Pinpoint the cell where the given text exists, returning its (X, Y) midpoint coordinate. 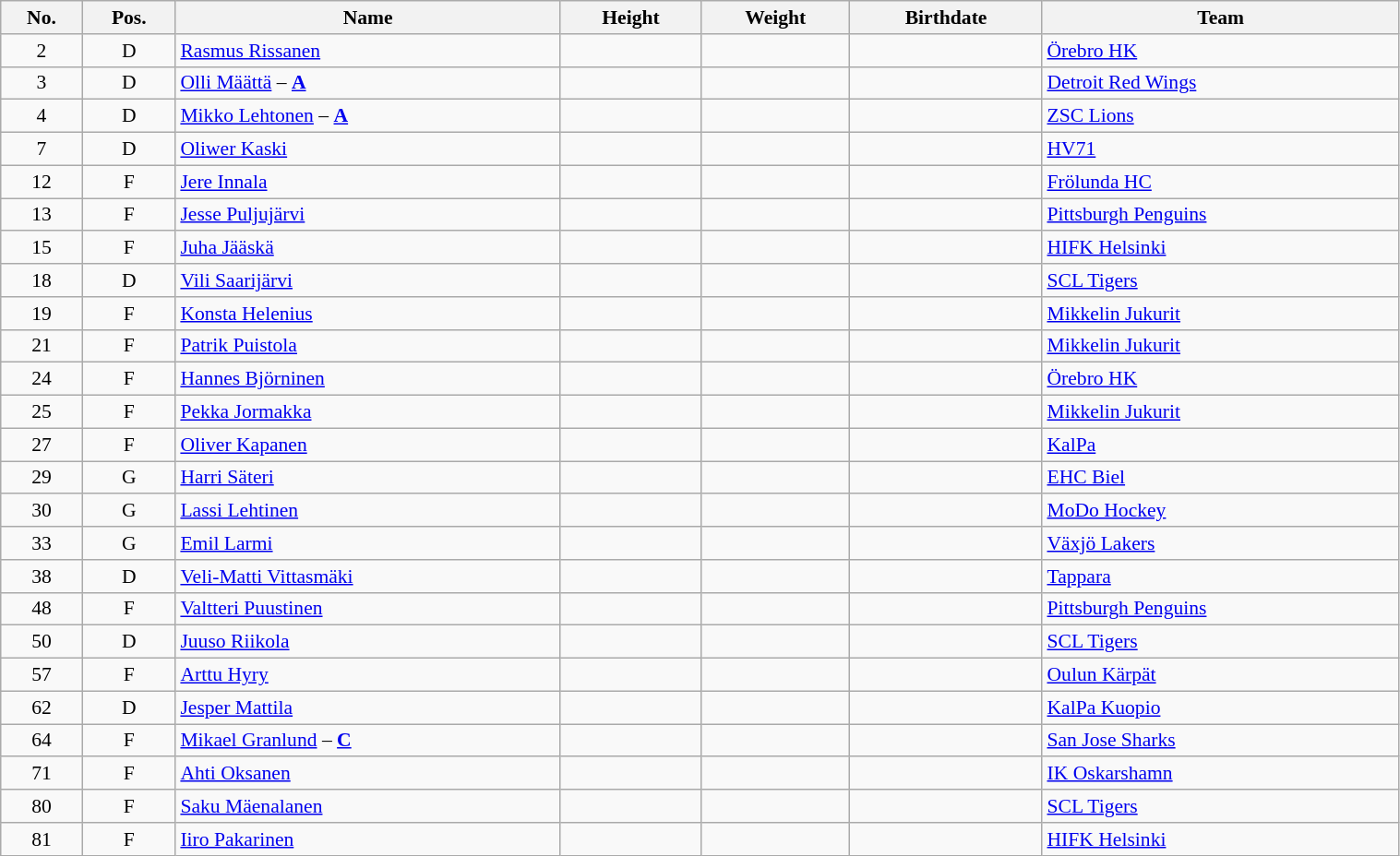
Emil Larmi (367, 543)
HV71 (1220, 149)
Hannes Björninen (367, 379)
33 (42, 543)
Vili Saarijärvi (367, 280)
Jere Innala (367, 182)
19 (42, 314)
13 (42, 215)
ZSC Lions (1220, 116)
Rasmus Rissanen (367, 51)
Tappara (1220, 577)
MoDo Hockey (1220, 511)
Ahti Oksanen (367, 774)
Juuso Riikola (367, 642)
Jesse Puljujärvi (367, 215)
Saku Mäenalanen (367, 806)
7 (42, 149)
San Jose Sharks (1220, 741)
25 (42, 412)
Iiro Pakarinen (367, 839)
Juha Jääskä (367, 248)
Mikko Lehtonen – A (367, 116)
2 (42, 51)
Mikael Granlund – C (367, 741)
38 (42, 577)
Patrik Puistola (367, 346)
Harri Säteri (367, 478)
57 (42, 675)
Frölunda HC (1220, 182)
48 (42, 609)
21 (42, 346)
12 (42, 182)
Olli Määttä – A (367, 83)
81 (42, 839)
No. (42, 18)
4 (42, 116)
Detroit Red Wings (1220, 83)
IK Oskarshamn (1220, 774)
KalPa Kuopio (1220, 707)
KalPa (1220, 445)
3 (42, 83)
50 (42, 642)
Konsta Helenius (367, 314)
Oulun Kärpät (1220, 675)
Team (1220, 18)
Jesper Mattila (367, 707)
24 (42, 379)
Växjö Lakers (1220, 543)
Lassi Lehtinen (367, 511)
29 (42, 478)
Oliwer Kaski (367, 149)
Birthdate (947, 18)
64 (42, 741)
EHC Biel (1220, 478)
Veli-Matti Vittasmäki (367, 577)
Arttu Hyry (367, 675)
Oliver Kapanen (367, 445)
80 (42, 806)
62 (42, 707)
30 (42, 511)
Weight (775, 18)
Valtteri Puustinen (367, 609)
18 (42, 280)
Height (631, 18)
Pekka Jormakka (367, 412)
27 (42, 445)
Name (367, 18)
Pos. (129, 18)
15 (42, 248)
71 (42, 774)
